Pinpoint the cell where the given text exists, returning its (x, y) midpoint coordinate. 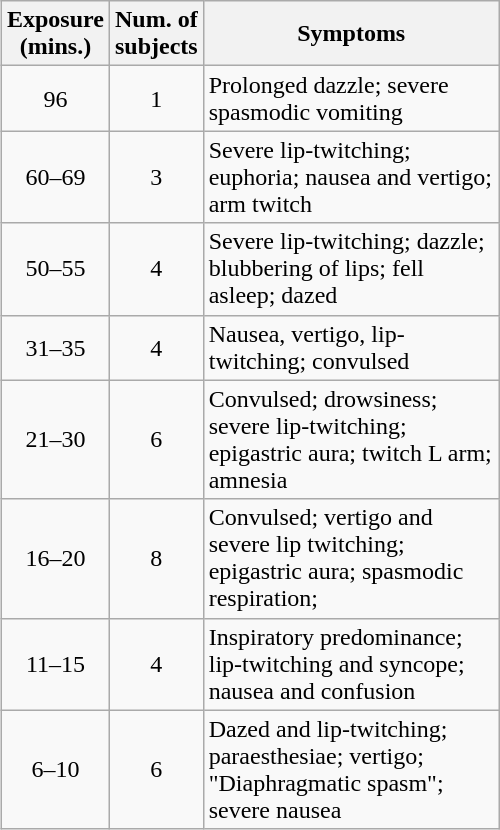
6–10 (55, 770)
8 (156, 558)
Exposure (mins.) (55, 34)
16–20 (55, 558)
Severe lip-twitching; dazzle; blubbering of lips; fell asleep; dazed (351, 269)
Convulsed; vertigo and severe lip twitching; epigastric aura; spasmodic respiration; (351, 558)
Severe lip-twitching; euphoria; nausea and vertigo; arm twitch (351, 177)
Convulsed; drowsiness; severe lip-twitching; epigastric aura; twitch L arm; amnesia (351, 440)
Symptoms (351, 34)
11–15 (55, 664)
50–55 (55, 269)
Num. of subjects (156, 34)
Nausea, vertigo, lip-twitching; convulsed (351, 348)
Inspiratory predominance; lip-twitching and syncope; nausea and confusion (351, 664)
1 (156, 98)
21–30 (55, 440)
Prolonged dazzle; severe spasmodic vomiting (351, 98)
96 (55, 98)
60–69 (55, 177)
Dazed and lip-twitching; paraesthesiae; vertigo; "Diaphragmatic spasm"; severe nausea (351, 770)
3 (156, 177)
31–35 (55, 348)
